Scan for the cell matching the given text and deliver its [x, y] coordinate at center. 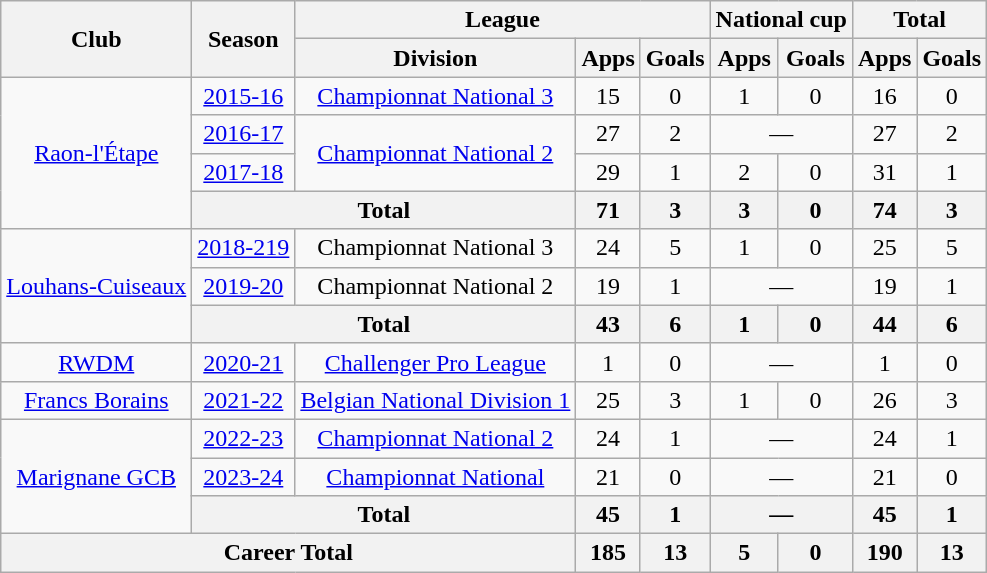
2016-17 [244, 134]
190 [884, 553]
2020-21 [244, 362]
44 [884, 324]
Championnat National [436, 477]
RWDM [96, 362]
Division [436, 58]
2022-23 [244, 438]
2018-219 [244, 248]
2017-18 [244, 172]
League [502, 20]
Louhans-Cuiseaux [96, 286]
29 [608, 172]
Season [244, 39]
74 [884, 210]
2015-16 [244, 96]
Career Total [288, 553]
43 [608, 324]
National cup [781, 20]
26 [884, 400]
2023-24 [244, 477]
185 [608, 553]
2019-20 [244, 286]
Club [96, 39]
2021-22 [244, 400]
16 [884, 96]
31 [884, 172]
Francs Borains [96, 400]
Marignane GCB [96, 476]
Belgian National Division 1 [436, 400]
71 [608, 210]
15 [608, 96]
Challenger Pro League [436, 362]
Raon-l'Étape [96, 153]
